For the text-containing cell, return its midpoint in [x, y] coordinate format. 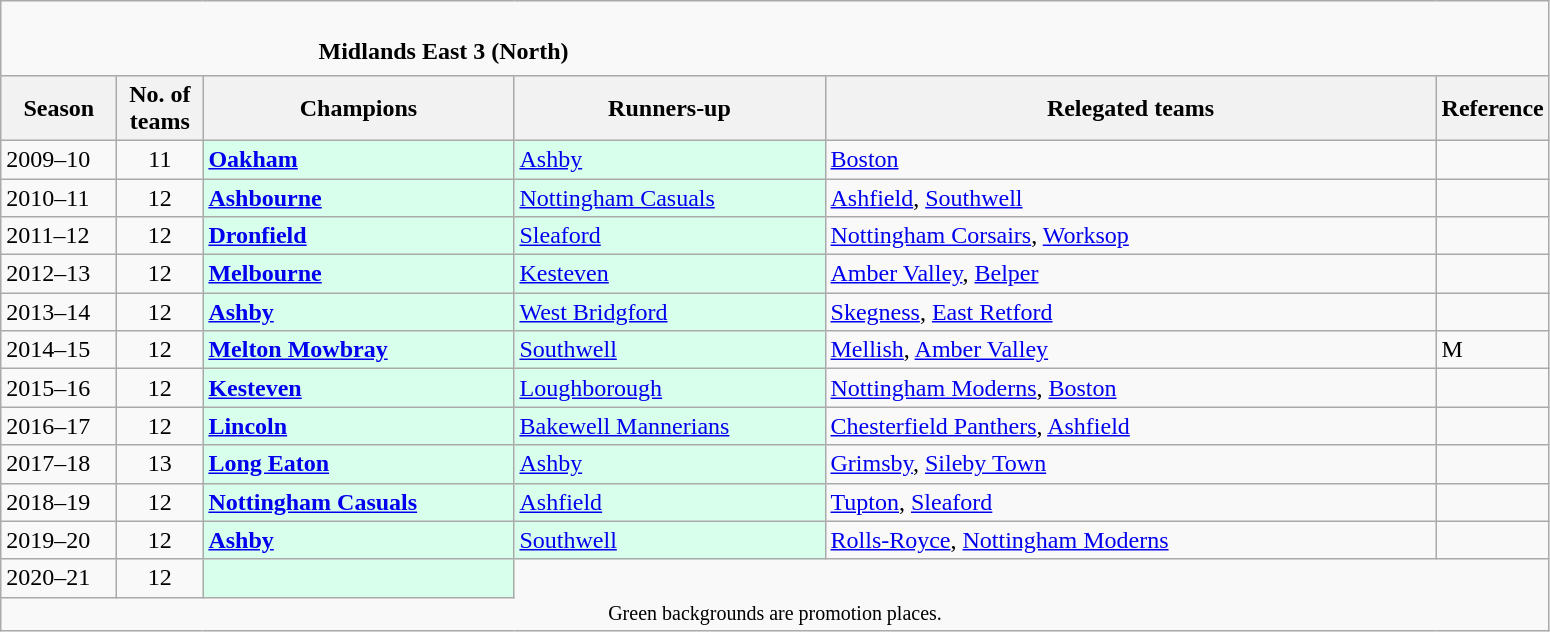
11 [160, 159]
2018–19 [59, 502]
Relegated teams [1130, 108]
Runners-up [670, 108]
Reference [1492, 108]
Sleaford [670, 236]
Champions [358, 108]
2013–14 [59, 312]
Boston [1130, 159]
Chesterfield Panthers, Ashfield [1130, 426]
Season [59, 108]
2014–15 [59, 350]
Ashfield [670, 502]
Grimsby, Sileby Town [1130, 464]
2010–11 [59, 197]
2012–13 [59, 274]
Rolls-Royce, Nottingham Moderns [1130, 540]
2016–17 [59, 426]
Mellish, Amber Valley [1130, 350]
Bakewell Mannerians [670, 426]
Nottingham Corsairs, Worksop [1130, 236]
Long Eaton [358, 464]
2017–18 [59, 464]
Amber Valley, Belper [1130, 274]
2020–21 [59, 578]
2015–16 [59, 388]
Melton Mowbray [358, 350]
Green backgrounds are promotion places. [776, 614]
M [1492, 350]
West Bridgford [670, 312]
2019–20 [59, 540]
Loughborough [670, 388]
Tupton, Sleaford [1130, 502]
2011–12 [59, 236]
Oakham [358, 159]
Nottingham Moderns, Boston [1130, 388]
Dronfield [358, 236]
2009–10 [59, 159]
Melbourne [358, 274]
Skegness, East Retford [1130, 312]
Lincoln [358, 426]
13 [160, 464]
Ashfield, Southwell [1130, 197]
No. of teams [160, 108]
Ashbourne [358, 197]
